Return [X, Y] of the center of cell containing provided text 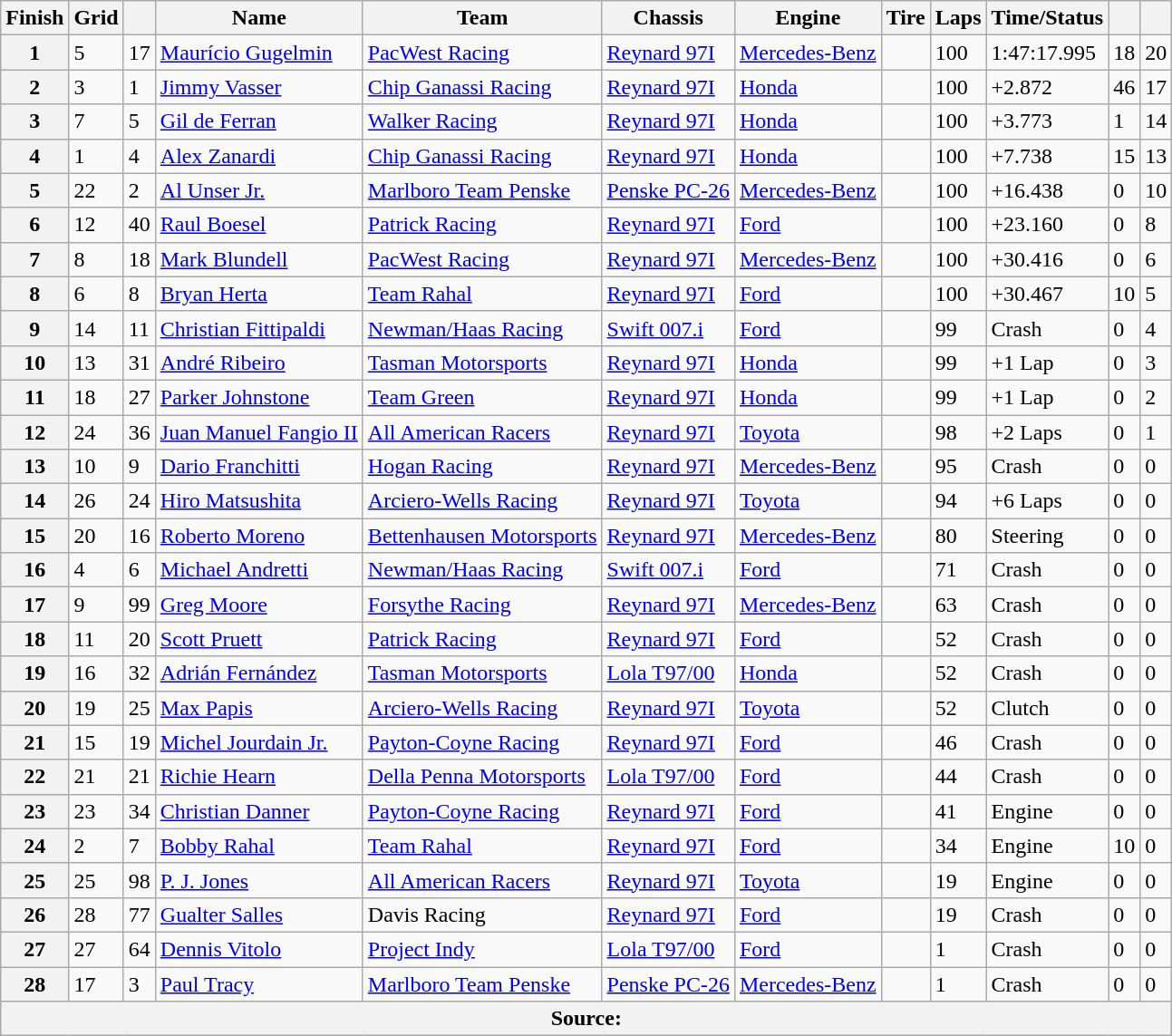
Hiro Matsushita [259, 501]
Project Indy [482, 949]
63 [958, 605]
Paul Tracy [259, 983]
Walker Racing [482, 121]
André Ribeiro [259, 363]
Parker Johnstone [259, 397]
Scott Pruett [259, 639]
Team Green [482, 397]
Adrián Fernández [259, 673]
31 [140, 363]
40 [140, 225]
Bobby Rahal [259, 846]
Source: [586, 1019]
64 [140, 949]
32 [140, 673]
Dario Franchitti [259, 467]
Gualter Salles [259, 915]
P. J. Jones [259, 880]
80 [958, 536]
Clutch [1048, 708]
Forsythe Racing [482, 605]
Davis Racing [482, 915]
Chassis [668, 18]
Finish [34, 18]
Mark Blundell [259, 259]
Michel Jourdain Jr. [259, 742]
Alex Zanardi [259, 156]
+2 Laps [1048, 432]
+23.160 [1048, 225]
Michael Andretti [259, 570]
1:47:17.995 [1048, 53]
Richie Hearn [259, 777]
44 [958, 777]
Greg Moore [259, 605]
Name [259, 18]
+16.438 [1048, 190]
Gil de Ferran [259, 121]
+2.872 [1048, 87]
+30.467 [1048, 294]
+3.773 [1048, 121]
77 [140, 915]
94 [958, 501]
+6 Laps [1048, 501]
Bryan Herta [259, 294]
Juan Manuel Fangio II [259, 432]
Laps [958, 18]
36 [140, 432]
Time/Status [1048, 18]
Max Papis [259, 708]
Grid [96, 18]
Jimmy Vasser [259, 87]
+30.416 [1048, 259]
Al Unser Jr. [259, 190]
Christian Fittipaldi [259, 328]
Bettenhausen Motorsports [482, 536]
Tire [906, 18]
95 [958, 467]
Dennis Vitolo [259, 949]
Steering [1048, 536]
Raul Boesel [259, 225]
71 [958, 570]
Team [482, 18]
Della Penna Motorsports [482, 777]
41 [958, 811]
Maurício Gugelmin [259, 53]
+7.738 [1048, 156]
Christian Danner [259, 811]
Hogan Racing [482, 467]
Roberto Moreno [259, 536]
